Output the [X, Y] coordinate of the center of the cell containing the given text.  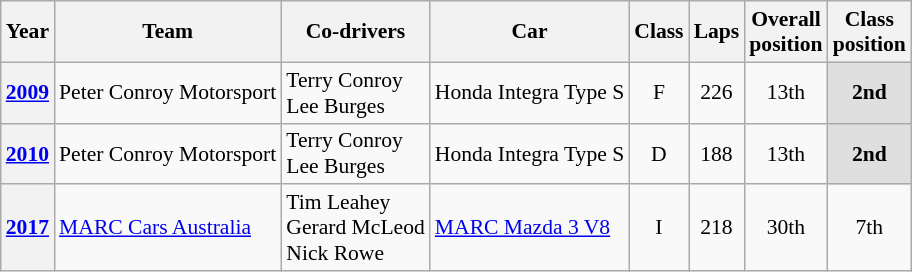
Car [530, 32]
F [658, 92]
2009 [28, 92]
2017 [28, 228]
Class [658, 32]
I [658, 228]
Year [28, 32]
2010 [28, 154]
Co-drivers [356, 32]
7th [870, 228]
218 [717, 228]
226 [717, 92]
D [658, 154]
Overallposition [786, 32]
Laps [717, 32]
Team [168, 32]
30th [786, 228]
Tim Leahey Gerard McLeod Nick Rowe [356, 228]
MARC Cars Australia [168, 228]
MARC Mazda 3 V8 [530, 228]
188 [717, 154]
Classposition [870, 32]
